Return the [x, y] coordinate for the center point of the cell that contains the specified text.  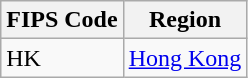
Region [185, 20]
HK [62, 58]
Hong Kong [185, 58]
FIPS Code [62, 20]
